Output the (x, y) coordinate of the center of the cell containing the given text.  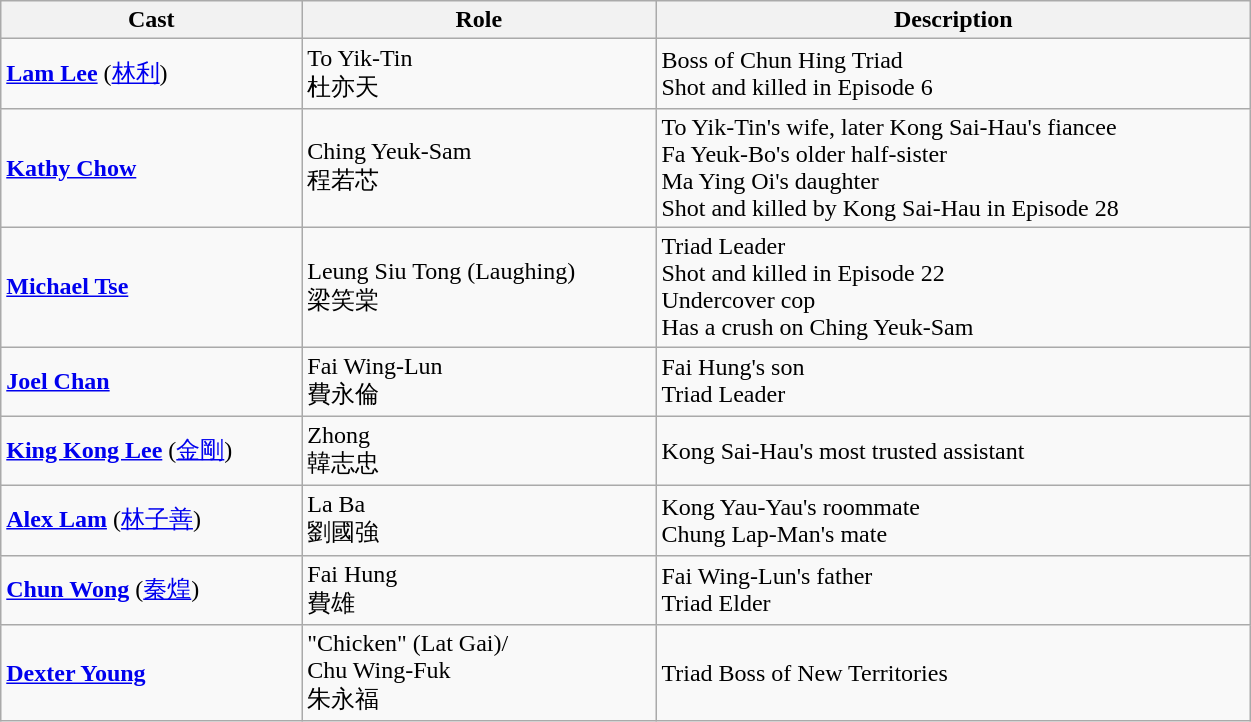
Joel Chan (152, 381)
Fai Wing-Lun費永倫 (479, 381)
Dexter Young (152, 674)
Fai Wing-Lun's fatherTriad Elder (954, 590)
Description (954, 20)
La Ba劉國強 (479, 521)
Role (479, 20)
Lam Lee (林利) (152, 74)
Ching Yeuk-Sam程若芯 (479, 168)
"Chicken" (Lat Gai)/Chu Wing-Fuk朱永福 (479, 674)
King Kong Lee (金剛) (152, 451)
Cast (152, 20)
To Yik-Tin's wife, later Kong Sai-Hau's fianceeFa Yeuk-Bo's older half-sisterMa Ying Oi's daughterShot and killed by Kong Sai-Hau in Episode 28 (954, 168)
Kathy Chow (152, 168)
Boss of Chun Hing TriadShot and killed in Episode 6 (954, 74)
Michael Tse (152, 286)
Alex Lam (林子善) (152, 521)
Triad Boss of New Territories (954, 674)
To Yik-Tin杜亦天 (479, 74)
Fai Hung's sonTriad Leader (954, 381)
Zhong韓志忠 (479, 451)
Kong Sai-Hau's most trusted assistant (954, 451)
Chun Wong (秦煌) (152, 590)
Fai Hung費雄 (479, 590)
Leung Siu Tong (Laughing) 梁笑棠 (479, 286)
Triad LeaderShot and killed in Episode 22Undercover copHas a crush on Ching Yeuk-Sam (954, 286)
Kong Yau-Yau's roommate Chung Lap-Man's mate (954, 521)
